Find where the given text appears and provide that cell's center as (x, y) coordinate. 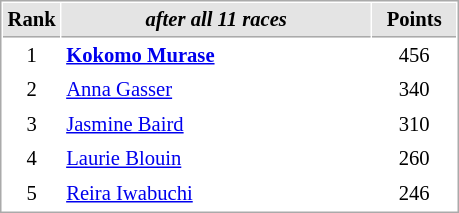
260 (414, 158)
1 (32, 56)
5 (32, 194)
340 (414, 90)
310 (414, 124)
Reira Iwabuchi (216, 194)
Points (414, 20)
Rank (32, 20)
Anna Gasser (216, 90)
Jasmine Baird (216, 124)
Laurie Blouin (216, 158)
3 (32, 124)
after all 11 races (216, 20)
2 (32, 90)
246 (414, 194)
Kokomo Murase (216, 56)
456 (414, 56)
4 (32, 158)
